Locate the cell with the specified text and output its (X, Y) center coordinate. 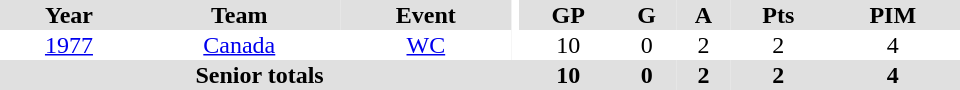
GP (568, 15)
Team (240, 15)
Senior totals (260, 75)
Canada (240, 45)
Year (69, 15)
WC (426, 45)
1977 (69, 45)
G (646, 15)
PIM (893, 15)
Pts (778, 15)
A (704, 15)
Event (426, 15)
